For the text-containing cell, return its midpoint in [X, Y] coordinate format. 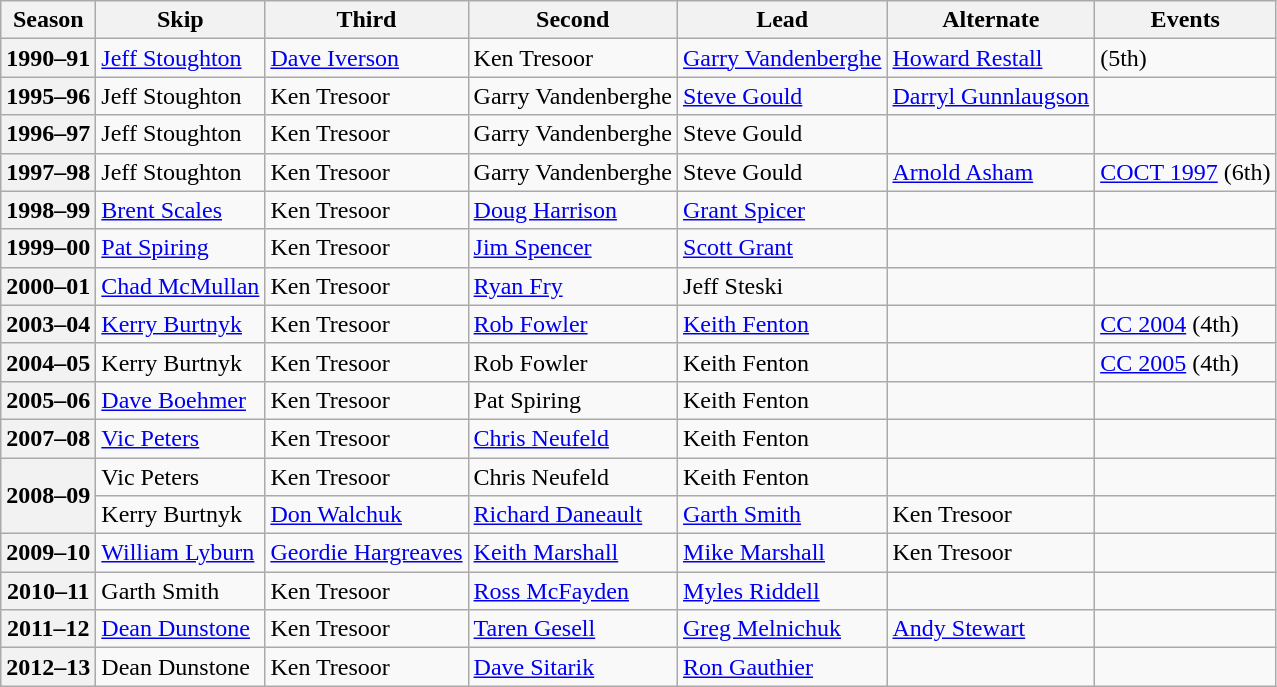
Season [48, 20]
Ryan Fry [572, 286]
CC 2004 (4th) [1186, 324]
2007–08 [48, 438]
Dave Boehmer [180, 400]
Jim Spencer [572, 248]
1998–99 [48, 210]
2005–06 [48, 400]
COCT 1997 (6th) [1186, 172]
2012–13 [48, 667]
Second [572, 20]
Geordie Hargreaves [366, 553]
Don Walchuk [366, 515]
(5th) [1186, 58]
Richard Daneault [572, 515]
Taren Gesell [572, 629]
Dave Sitarik [572, 667]
2008–09 [48, 496]
1996–97 [48, 134]
Mike Marshall [782, 553]
2003–04 [48, 324]
Doug Harrison [572, 210]
1990–91 [48, 58]
William Lyburn [180, 553]
Grant Spicer [782, 210]
Chad McMullan [180, 286]
2009–10 [48, 553]
Brent Scales [180, 210]
Greg Melnichuk [782, 629]
Jeff Steski [782, 286]
Third [366, 20]
Arnold Asham [991, 172]
2004–05 [48, 362]
Skip [180, 20]
Keith Marshall [572, 553]
Alternate [991, 20]
Darryl Gunnlaugson [991, 96]
Ross McFayden [572, 591]
CC 2005 (4th) [1186, 362]
1999–00 [48, 248]
Events [1186, 20]
Myles Riddell [782, 591]
1995–96 [48, 96]
2000–01 [48, 286]
2010–11 [48, 591]
Dave Iverson [366, 58]
Howard Restall [991, 58]
Scott Grant [782, 248]
1997–98 [48, 172]
Andy Stewart [991, 629]
2011–12 [48, 629]
Ron Gauthier [782, 667]
Lead [782, 20]
